Locate the cell with the specified text and output its (x, y) center coordinate. 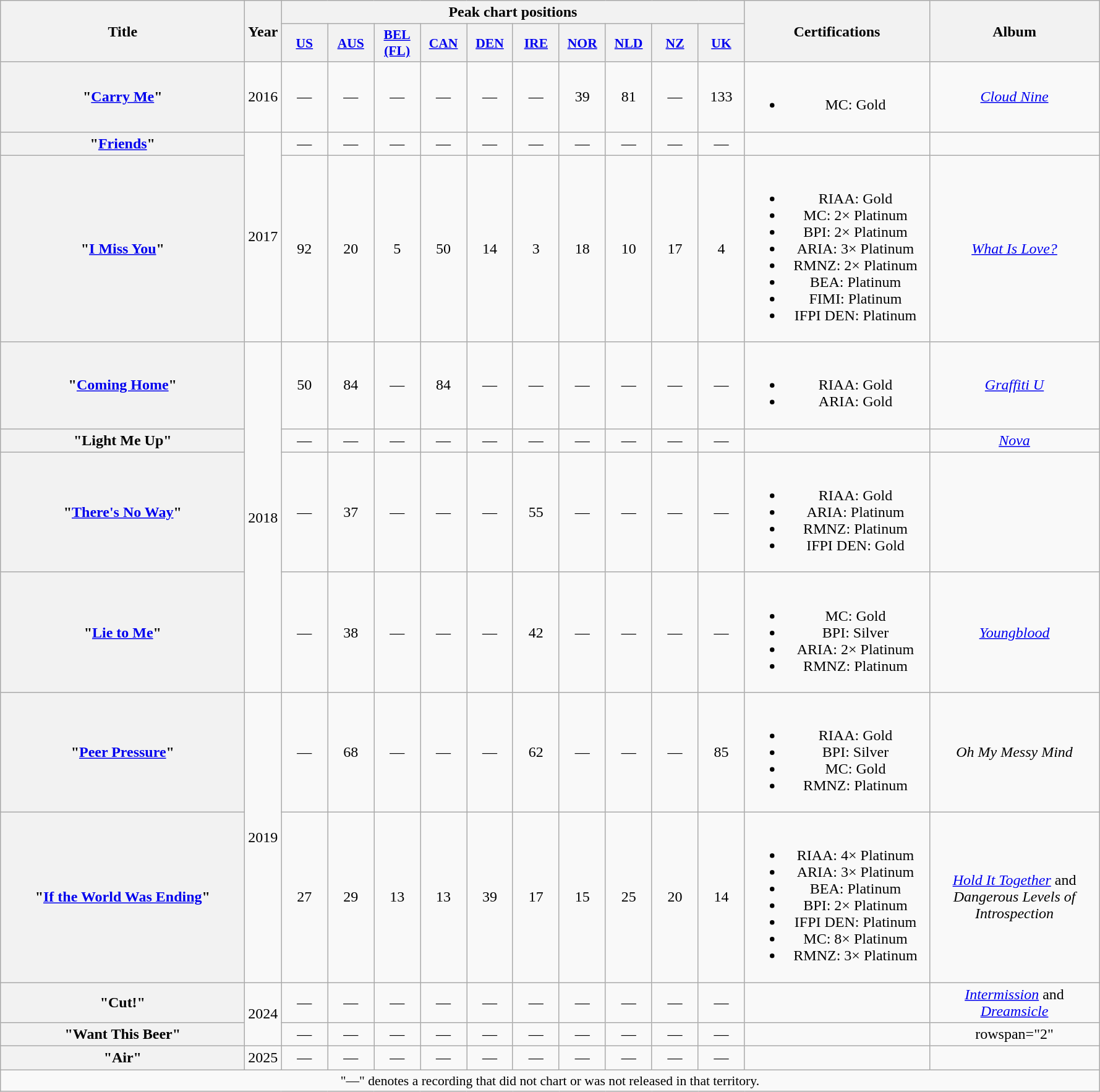
Certifications (837, 31)
85 (721, 752)
NOR (582, 43)
DEN (490, 43)
81 (628, 96)
Cloud Nine (1014, 96)
AUS (351, 43)
"Light Me Up" (122, 440)
55 (535, 512)
Peak chart positions (513, 12)
"If the World Was Ending" (122, 897)
CAN (444, 43)
What Is Love? (1014, 249)
Album (1014, 31)
29 (351, 897)
Youngblood (1014, 632)
"Coming Home" (122, 385)
38 (351, 632)
2017 (263, 237)
5 (397, 249)
"Air" (122, 1058)
RIAA: 4× PlatinumARIA: 3× PlatinumBEA: PlatinumBPI: 2× PlatinumIFPI DEN: PlatinumMC: 8× PlatinumRMNZ: 3× Platinum (837, 897)
42 (535, 632)
RIAA: GoldARIA: Gold (837, 385)
2024 (263, 1014)
NLD (628, 43)
Intermission and Dreamsicle (1014, 1002)
3 (535, 249)
2019 (263, 837)
Hold It Together and Dangerous Levels of Introspection (1014, 897)
37 (351, 512)
25 (628, 897)
68 (351, 752)
"Carry Me" (122, 96)
"I Miss You" (122, 249)
133 (721, 96)
27 (304, 897)
92 (304, 249)
Graffiti U (1014, 385)
MC: Gold (837, 96)
62 (535, 752)
18 (582, 249)
Nova (1014, 440)
"Cut!" (122, 1002)
Year (263, 31)
"There's No Way" (122, 512)
Oh My Messy Mind (1014, 752)
US (304, 43)
"Friends" (122, 143)
2016 (263, 96)
10 (628, 249)
"Peer Pressure" (122, 752)
RIAA: GoldBPI: SilverMC: GoldRMNZ: Platinum (837, 752)
"Lie to Me" (122, 632)
"Want This Beer" (122, 1034)
NZ (675, 43)
BEL(FL) (397, 43)
2018 (263, 517)
rowspan="2" (1014, 1034)
RIAA: GoldMC: 2× PlatinumBPI: 2× PlatinumARIA: 3× PlatinumRMNZ: 2× PlatinumBEA: PlatinumFIMI: PlatinumIFPI DEN: Platinum (837, 249)
UK (721, 43)
Title (122, 31)
"—" denotes a recording that did not chart or was not released in that territory. (550, 1081)
MC: GoldBPI: SilverARIA: 2× PlatinumRMNZ: Platinum (837, 632)
RIAA: GoldARIA: PlatinumRMNZ: PlatinumIFPI DEN: Gold (837, 512)
2025 (263, 1058)
IRE (535, 43)
15 (582, 897)
4 (721, 249)
